Capture the cell that displays the provided text and extract its (x, y) central coordinate. 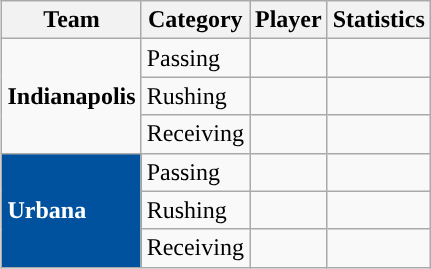
Player (289, 20)
Indianapolis (72, 96)
Urbana (72, 210)
Statistics (378, 20)
Category (195, 20)
Team (72, 20)
